Output the (x, y) coordinate of the center of the cell containing the given text.  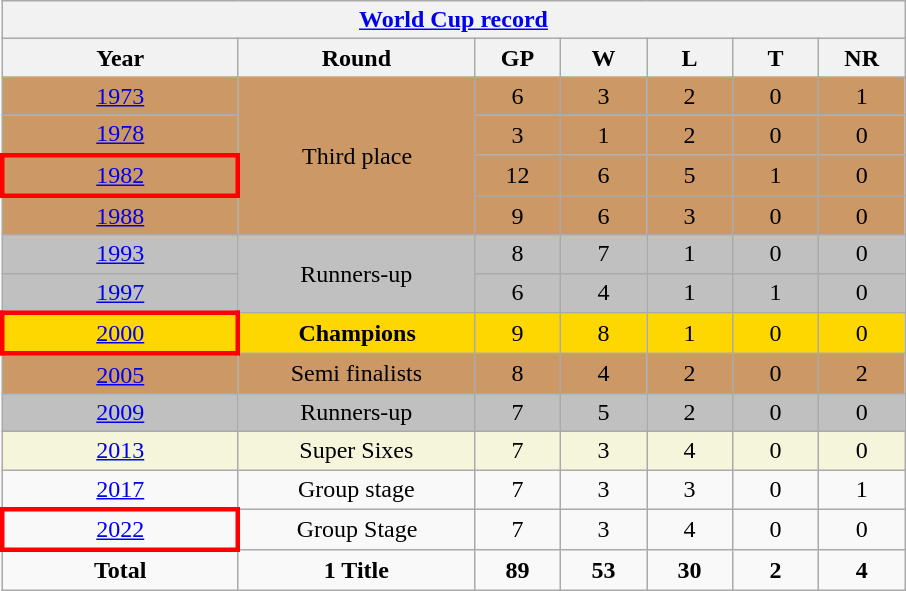
30 (689, 570)
2013 (120, 450)
Semi finalists (356, 374)
2009 (120, 412)
NR (862, 58)
Super Sixes (356, 450)
T (776, 58)
Year (120, 58)
89 (517, 570)
2000 (120, 334)
53 (603, 570)
L (689, 58)
Round (356, 58)
Third place (356, 156)
1973 (120, 96)
2005 (120, 374)
12 (517, 174)
2017 (120, 490)
W (603, 58)
2022 (120, 530)
Group stage (356, 490)
Total (120, 570)
1993 (120, 254)
Champions (356, 334)
1 Title (356, 570)
1982 (120, 174)
World Cup record (453, 20)
1997 (120, 293)
GP (517, 58)
Group Stage (356, 530)
1988 (120, 216)
1978 (120, 135)
